Find where the given text appears and provide that cell's center as [X, Y] coordinate. 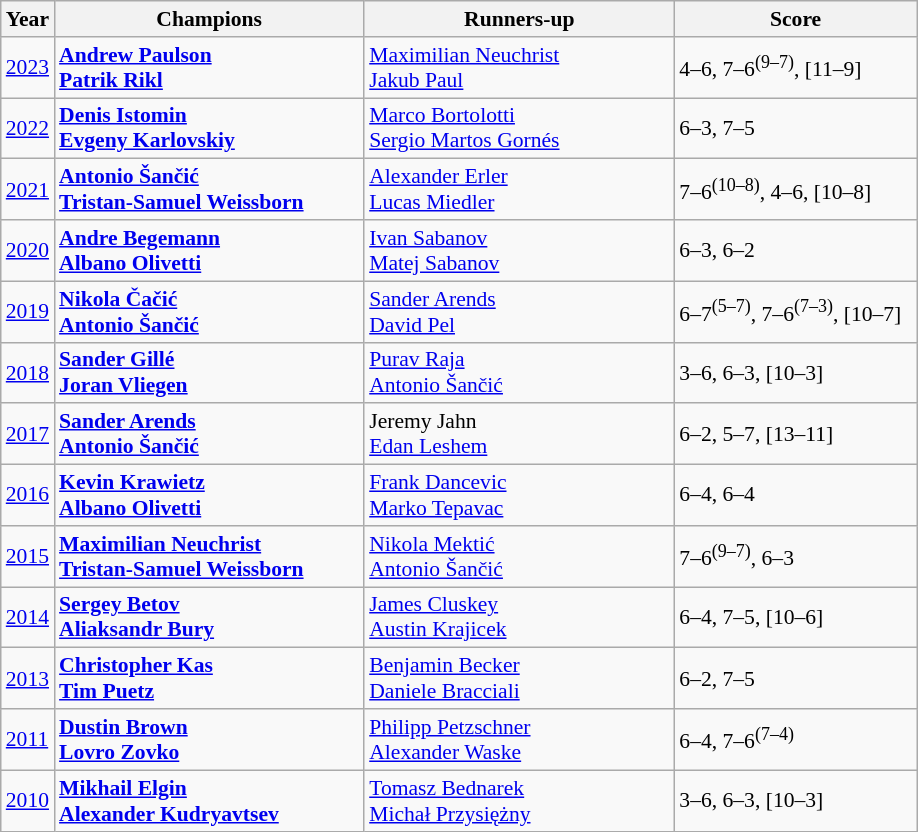
2010 [28, 800]
Christopher Kas Tim Puetz [209, 678]
2021 [28, 190]
Philipp Petzschner Alexander Waske [519, 740]
Nikola Čačić Antonio Šančić [209, 312]
Score [796, 19]
Nikola Mektić Antonio Šančić [519, 556]
4–6, 7–6(9–7), [11–9] [796, 68]
2013 [28, 678]
Purav Raja Antonio Šančić [519, 372]
Maximilian Neuchrist Jakub Paul [519, 68]
2016 [28, 496]
Maximilian Neuchrist Tristan-Samuel Weissborn [209, 556]
Denis Istomin Evgeny Karlovskiy [209, 128]
Sander Arends David Pel [519, 312]
6–2, 5–7, [13–11] [796, 434]
2015 [28, 556]
James Cluskey Austin Krajicek [519, 618]
Jeremy Jahn Edan Leshem [519, 434]
2018 [28, 372]
7–6(9–7), 6–3 [796, 556]
Alexander Erler Lucas Miedler [519, 190]
Marco Bortolotti Sergio Martos Gornés [519, 128]
Champions [209, 19]
6–4, 6–4 [796, 496]
Ivan Sabanov Matej Sabanov [519, 250]
Kevin Krawietz Albano Olivetti [209, 496]
Andre Begemann Albano Olivetti [209, 250]
6–2, 7–5 [796, 678]
6–7(5–7), 7–6(7–3), [10–7] [796, 312]
2023 [28, 68]
2017 [28, 434]
7–6(10–8), 4–6, [10–8] [796, 190]
Frank Dancevic Marko Tepavac [519, 496]
Year [28, 19]
Tomasz Bednarek Michał Przysiężny [519, 800]
Runners-up [519, 19]
2011 [28, 740]
Sergey Betov Aliaksandr Bury [209, 618]
6–4, 7–6(7–4) [796, 740]
Mikhail Elgin Alexander Kudryavtsev [209, 800]
Sander Arends Antonio Šančić [209, 434]
Sander Gillé Joran Vliegen [209, 372]
Dustin Brown Lovro Zovko [209, 740]
2020 [28, 250]
Benjamin Becker Daniele Bracciali [519, 678]
6–4, 7–5, [10–6] [796, 618]
6–3, 6–2 [796, 250]
2014 [28, 618]
2022 [28, 128]
Andrew Paulson Patrik Rikl [209, 68]
2019 [28, 312]
Antonio Šančić Tristan-Samuel Weissborn [209, 190]
6–3, 7–5 [796, 128]
